From the cell containing the given text, extract its center point as [X, Y] coordinate. 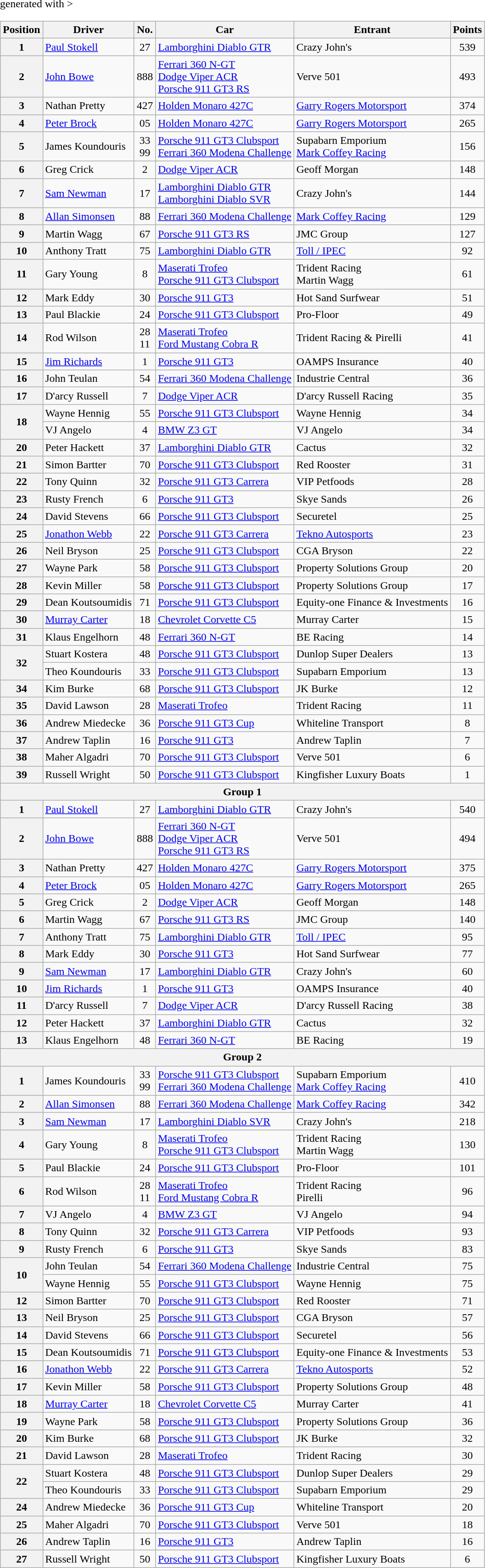
Entrant [372, 30]
95 [467, 937]
77 [467, 954]
130 [467, 1145]
156 [467, 147]
49 [467, 315]
493 [467, 76]
94 [467, 1215]
96 [467, 1191]
53 [467, 1352]
Car [225, 30]
Trident Racing & Pirelli [372, 338]
218 [467, 1121]
Lamborghini Diablo GTRLamborghini Diablo SVR [225, 193]
83 [467, 1249]
127 [467, 233]
Driver [88, 30]
60 [467, 971]
539 [467, 47]
Trident RacingPirelli [372, 1191]
410 [467, 1080]
61 [467, 274]
540 [467, 809]
375 [467, 868]
52 [467, 1369]
92 [467, 251]
57 [467, 1318]
51 [467, 297]
140 [467, 920]
342 [467, 1104]
93 [467, 1232]
Points [467, 30]
144 [467, 193]
39 [22, 774]
No. [145, 30]
101 [467, 1168]
374 [467, 106]
494 [467, 838]
129 [467, 216]
Lamborghini Diablo SVR [225, 1121]
56 [467, 1335]
Position [22, 30]
Group 1 [242, 792]
Group 2 [242, 1057]
